Find where the given text appears and provide that cell's center as (X, Y) coordinate. 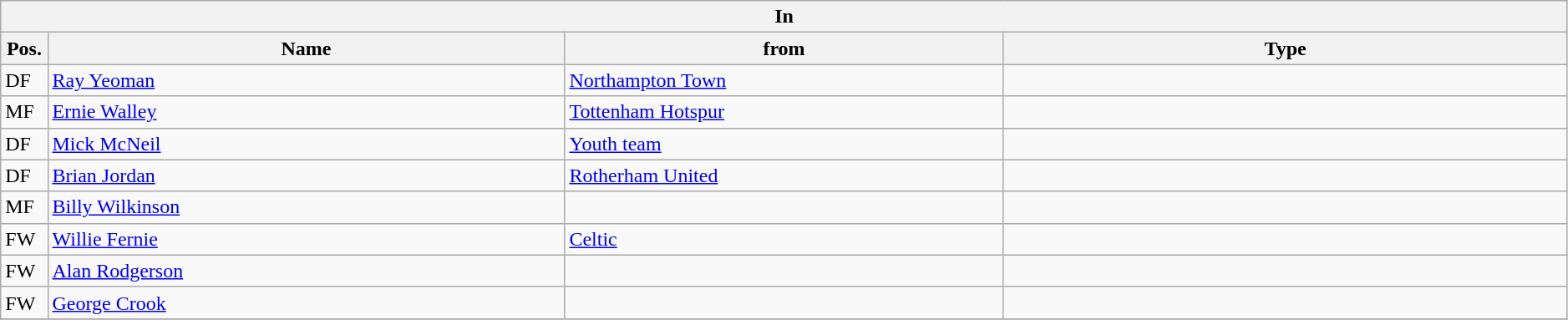
Mick McNeil (306, 144)
Rotherham United (784, 175)
George Crook (306, 302)
Type (1285, 48)
Name (306, 48)
Willie Fernie (306, 239)
from (784, 48)
Brian Jordan (306, 175)
Ernie Walley (306, 112)
Celtic (784, 239)
Alan Rodgerson (306, 271)
Tottenham Hotspur (784, 112)
Youth team (784, 144)
Pos. (24, 48)
Billy Wilkinson (306, 207)
Northampton Town (784, 80)
In (784, 17)
Ray Yeoman (306, 80)
